Find where the given text appears and provide that cell's center as [x, y] coordinate. 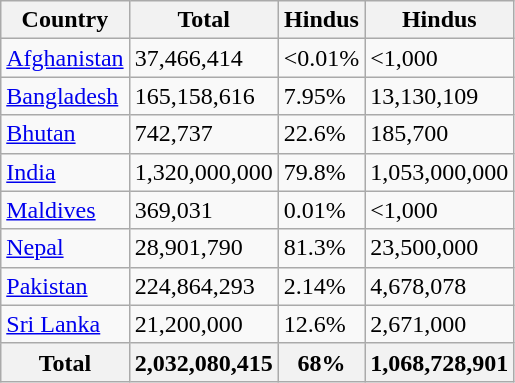
1,068,728,901 [440, 362]
21,200,000 [204, 324]
185,700 [440, 134]
742,737 [204, 134]
Maldives [65, 210]
2.14% [322, 286]
165,158,616 [204, 96]
Bangladesh [65, 96]
<0.01% [322, 58]
22.6% [322, 134]
Nepal [65, 248]
India [65, 172]
81.3% [322, 248]
68% [322, 362]
28,901,790 [204, 248]
0.01% [322, 210]
37,466,414 [204, 58]
1,053,000,000 [440, 172]
23,500,000 [440, 248]
Sri Lanka [65, 324]
7.95% [322, 96]
Afghanistan [65, 58]
4,678,078 [440, 286]
13,130,109 [440, 96]
12.6% [322, 324]
Country [65, 20]
2,671,000 [440, 324]
79.8% [322, 172]
224,864,293 [204, 286]
2,032,080,415 [204, 362]
Bhutan [65, 134]
1,320,000,000 [204, 172]
369,031 [204, 210]
Pakistan [65, 286]
